Return the (x, y) coordinate for the center point of the cell that contains the specified text.  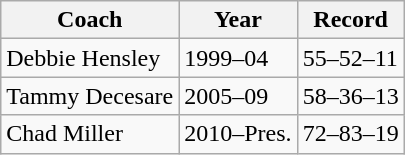
72–83–19 (350, 134)
55–52–11 (350, 58)
58–36–13 (350, 96)
Coach (90, 20)
Record (350, 20)
2010–Pres. (238, 134)
2005–09 (238, 96)
Debbie Hensley (90, 58)
Tammy Decesare (90, 96)
Year (238, 20)
1999–04 (238, 58)
Chad Miller (90, 134)
